Locate the cell with the specified text and output its (X, Y) center coordinate. 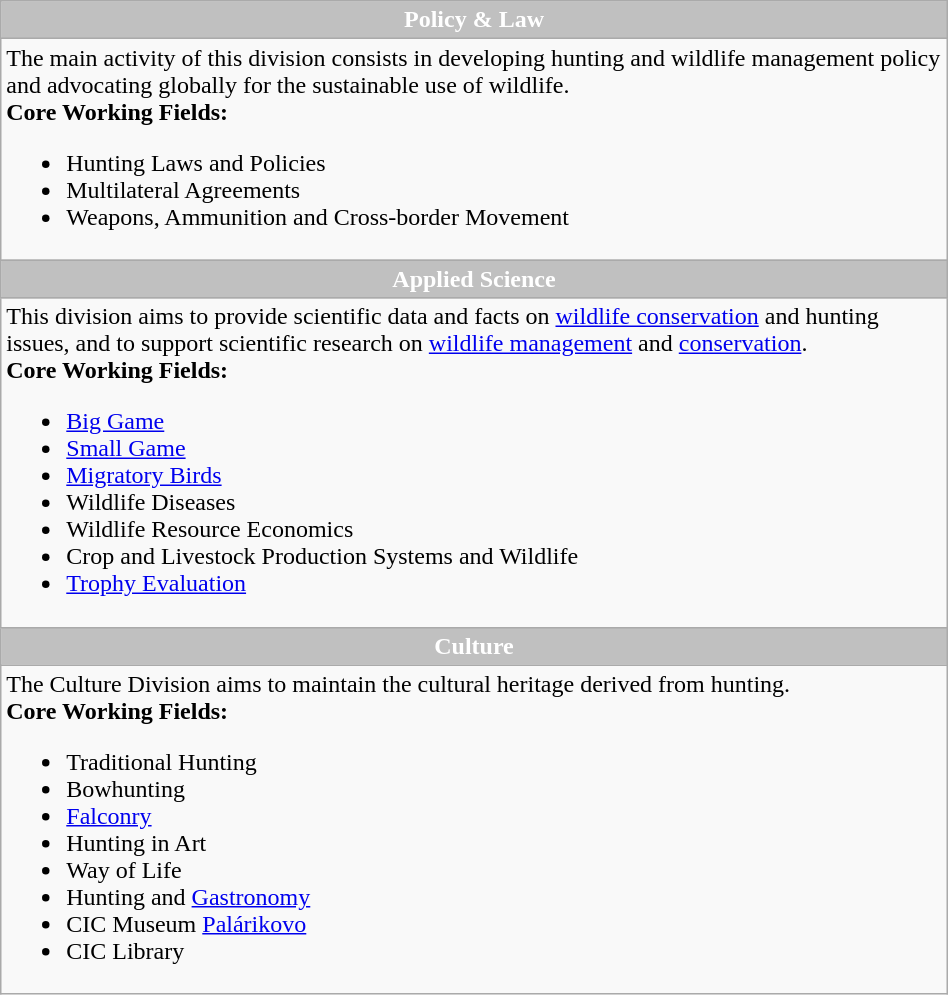
Applied Science (474, 279)
Policy & Law (474, 20)
Culture (474, 646)
